Return the (X, Y) coordinate for the center point of the cell that contains the specified text.  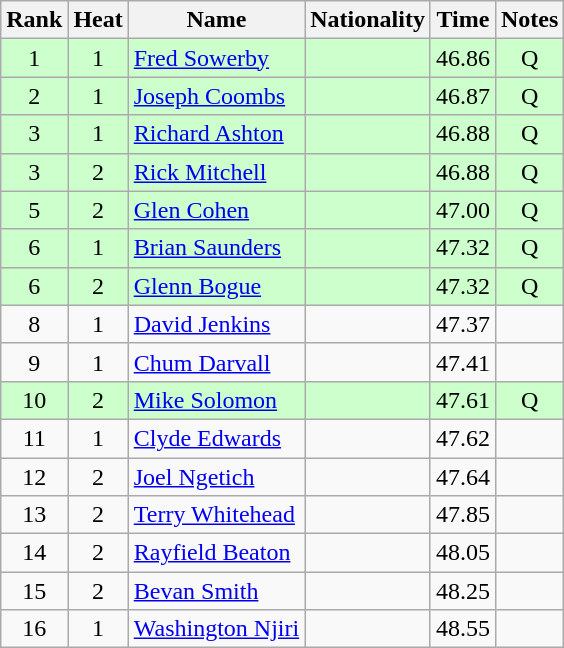
Terry Whitehead (216, 515)
47.41 (462, 362)
8 (34, 324)
Name (216, 20)
Rick Mitchell (216, 172)
Fred Sowerby (216, 58)
14 (34, 553)
Nationality (368, 20)
48.05 (462, 553)
47.62 (462, 438)
David Jenkins (216, 324)
Joseph Coombs (216, 96)
Notes (529, 20)
46.87 (462, 96)
46.86 (462, 58)
11 (34, 438)
Glen Cohen (216, 210)
Mike Solomon (216, 400)
Rank (34, 20)
5 (34, 210)
15 (34, 591)
Brian Saunders (216, 248)
12 (34, 477)
Bevan Smith (216, 591)
Richard Ashton (216, 134)
10 (34, 400)
Rayfield Beaton (216, 553)
Clyde Edwards (216, 438)
9 (34, 362)
Washington Njiri (216, 629)
48.25 (462, 591)
47.85 (462, 515)
13 (34, 515)
Time (462, 20)
Glenn Bogue (216, 286)
Joel Ngetich (216, 477)
Heat (98, 20)
47.64 (462, 477)
48.55 (462, 629)
16 (34, 629)
47.00 (462, 210)
47.37 (462, 324)
47.61 (462, 400)
Chum Darvall (216, 362)
